Scan for the cell matching the given text and deliver its (x, y) coordinate at center. 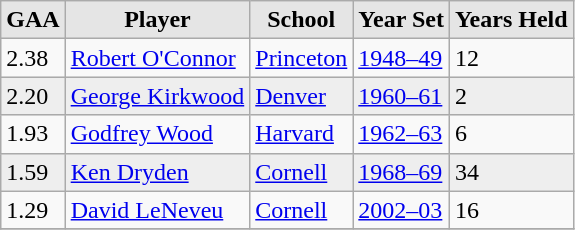
16 (511, 210)
GAA (33, 20)
34 (511, 172)
Godfrey Wood (158, 134)
1.29 (33, 210)
6 (511, 134)
12 (511, 58)
2002–03 (402, 210)
1.59 (33, 172)
George Kirkwood (158, 96)
Princeton (302, 58)
1960–61 (402, 96)
Years Held (511, 20)
1962–63 (402, 134)
2.38 (33, 58)
2 (511, 96)
David LeNeveu (158, 210)
1968–69 (402, 172)
Year Set (402, 20)
Denver (302, 96)
1.93 (33, 134)
Ken Dryden (158, 172)
1948–49 (402, 58)
2.20 (33, 96)
Harvard (302, 134)
Robert O'Connor (158, 58)
Player (158, 20)
School (302, 20)
